Provide the (X, Y) coordinate of the cell's center where the given text is located.  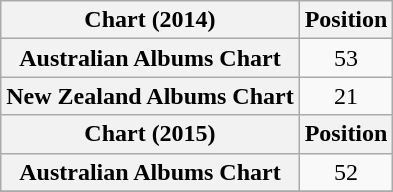
Chart (2015) (150, 134)
New Zealand Albums Chart (150, 96)
21 (346, 96)
53 (346, 58)
Chart (2014) (150, 20)
52 (346, 172)
